Provide the (x, y) coordinate of the cell's center where the given text is located.  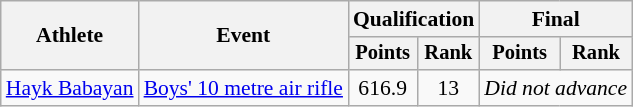
616.9 (382, 88)
Did not advance (556, 88)
13 (448, 88)
Qualification (414, 19)
Athlete (70, 36)
Hayk Babayan (70, 88)
Event (244, 36)
Boys' 10 metre air rifle (244, 88)
Final (556, 19)
